Identify which cell holds the provided text, then report its [X, Y] central coordinate. 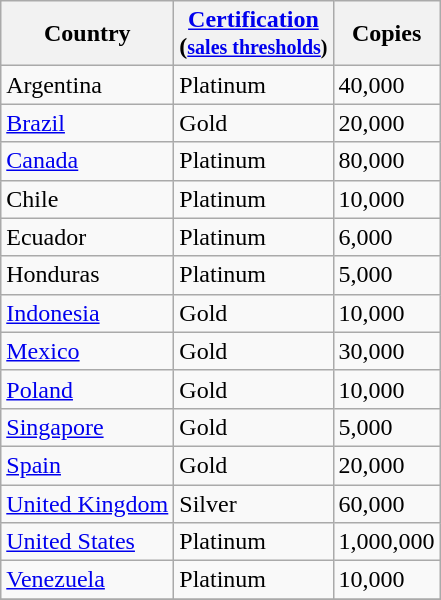
30,000 [386, 351]
40,000 [386, 85]
Country [88, 34]
United Kingdom [88, 503]
Honduras [88, 275]
1,000,000 [386, 542]
Poland [88, 389]
Singapore [88, 427]
Mexico [88, 351]
Argentina [88, 85]
Venezuela [88, 580]
Spain [88, 465]
Silver [254, 503]
60,000 [386, 503]
Certification(sales thresholds) [254, 34]
Ecuador [88, 237]
Chile [88, 199]
Canada [88, 161]
Copies [386, 34]
6,000 [386, 237]
United States [88, 542]
Brazil [88, 123]
80,000 [386, 161]
Indonesia [88, 313]
